Capture the cell that displays the provided text and extract its (x, y) central coordinate. 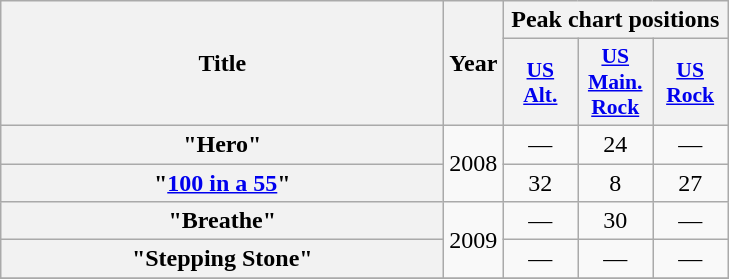
30 (616, 221)
"100 in a 55" (222, 183)
32 (540, 183)
24 (616, 144)
8 (616, 183)
Title (222, 64)
"Breathe" (222, 221)
"Stepping Stone" (222, 259)
2008 (474, 163)
USMain. Rock (616, 82)
"Hero" (222, 144)
2009 (474, 240)
27 (690, 183)
Peak chart positions (616, 20)
Year (474, 64)
USRock (690, 82)
USAlt. (540, 82)
